Detect which cell encompasses the target text, then output its (X, Y) center coordinate. 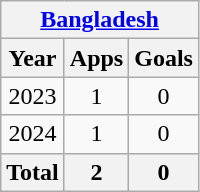
Apps (96, 58)
2024 (33, 134)
2023 (33, 96)
Total (33, 172)
Year (33, 58)
2 (96, 172)
Goals (164, 58)
Bangladesh (100, 20)
